Provide the (X, Y) coordinate of the cell's center where the given text is located.  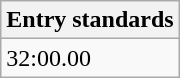
Entry standards (90, 20)
32:00.00 (90, 58)
